Search for the cell housing the specified text and yield its [X, Y] center coordinate. 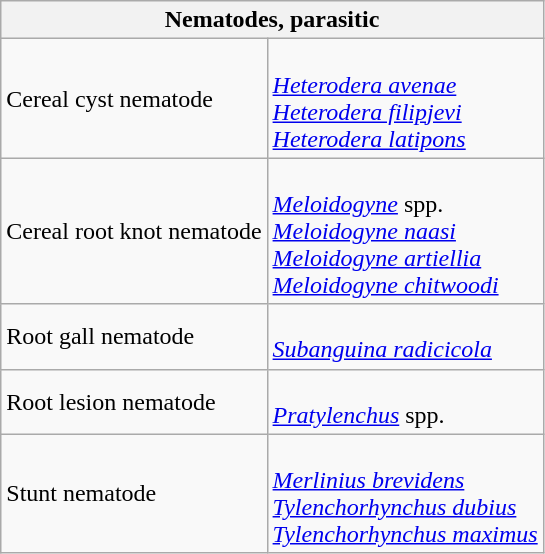
Merlinius brevidens Tylenchorhynchus dubius Tylenchorhynchus maximus [405, 494]
Heterodera avenae Heterodera filipjevi Heterodera latipons [405, 98]
Root gall nematode [134, 336]
Meloidogyne spp. Meloidogyne naasi Meloidogyne artiellia Meloidogyne chitwoodi [405, 231]
Cereal root knot nematode [134, 231]
Pratylenchus spp. [405, 402]
Root lesion nematode [134, 402]
Stunt nematode [134, 494]
Nematodes, parasitic [272, 20]
Subanguina radicicola [405, 336]
Cereal cyst nematode [134, 98]
